Capture the cell that displays the provided text and extract its (X, Y) central coordinate. 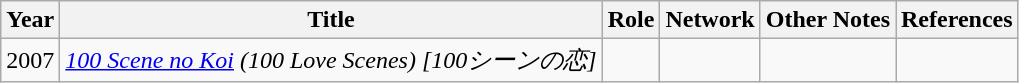
References (958, 20)
Network (710, 20)
Title (331, 20)
2007 (30, 60)
Year (30, 20)
100 Scene no Koi (100 Love Scenes) [100シーンの恋] (331, 60)
Other Notes (828, 20)
Role (631, 20)
